Detect which cell encompasses the target text, then output its [X, Y] center coordinate. 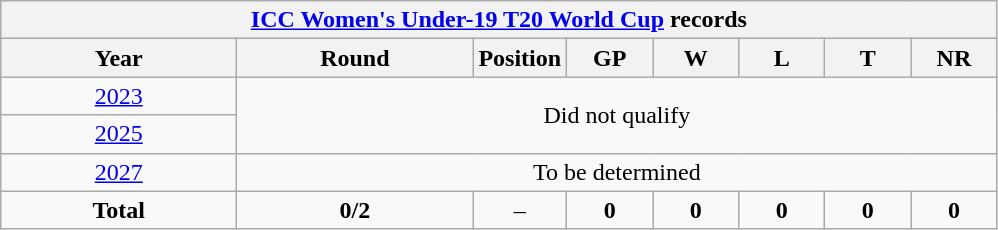
2023 [119, 96]
GP [610, 58]
Year [119, 58]
Did not qualify [617, 115]
T [868, 58]
L [782, 58]
Position [520, 58]
2027 [119, 172]
ICC Women's Under-19 T20 World Cup records [499, 20]
Total [119, 210]
2025 [119, 134]
W [696, 58]
0/2 [355, 210]
NR [954, 58]
To be determined [617, 172]
Round [355, 58]
– [520, 210]
